Find where the given text appears and provide that cell's center as [X, Y] coordinate. 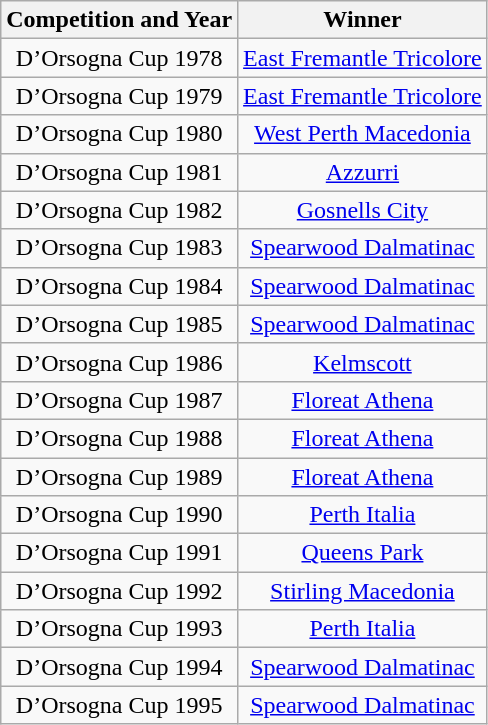
West Perth Macedonia [363, 134]
Competition and Year [120, 20]
Gosnells City [363, 210]
D’Orsogna Cup 1983 [120, 248]
D’Orsogna Cup 1979 [120, 96]
D’Orsogna Cup 1993 [120, 629]
Azzurri [363, 172]
D’Orsogna Cup 1980 [120, 134]
Queens Park [363, 553]
D’Orsogna Cup 1986 [120, 362]
D’Orsogna Cup 1978 [120, 58]
D’Orsogna Cup 1990 [120, 515]
D’Orsogna Cup 1981 [120, 172]
D’Orsogna Cup 1987 [120, 400]
D’Orsogna Cup 1994 [120, 667]
D’Orsogna Cup 1989 [120, 477]
D’Orsogna Cup 1984 [120, 286]
D’Orsogna Cup 1985 [120, 324]
D’Orsogna Cup 1995 [120, 705]
D’Orsogna Cup 1991 [120, 553]
D’Orsogna Cup 1982 [120, 210]
Winner [363, 20]
Stirling Macedonia [363, 591]
D’Orsogna Cup 1992 [120, 591]
Kelmscott [363, 362]
D’Orsogna Cup 1988 [120, 438]
